From the cell containing the given text, extract its center point as [X, Y] coordinate. 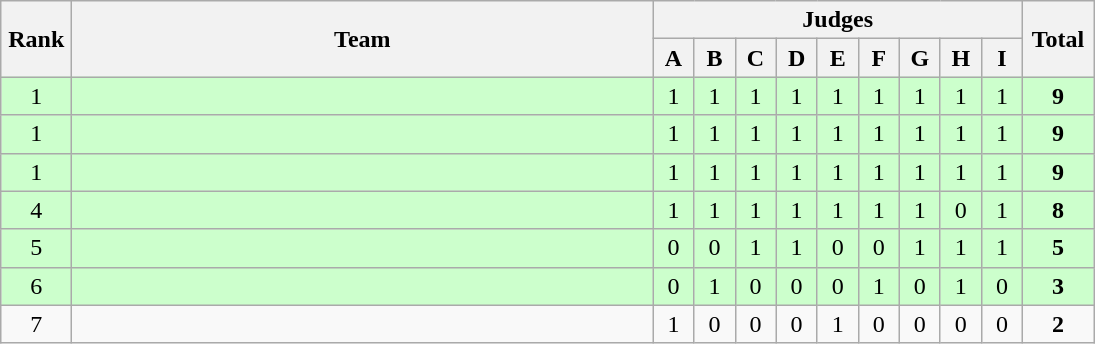
8 [1058, 210]
3 [1058, 286]
I [1002, 58]
A [674, 58]
Total [1058, 39]
Team [362, 39]
H [960, 58]
E [838, 58]
7 [36, 324]
G [920, 58]
D [796, 58]
6 [36, 286]
2 [1058, 324]
Rank [36, 39]
B [714, 58]
C [756, 58]
F [878, 58]
4 [36, 210]
Judges [838, 20]
